Return the (x, y) coordinate for the center point of the cell that contains the specified text.  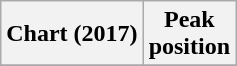
Chart (2017) (72, 34)
Peak position (189, 34)
